Pinpoint the cell where the given text exists, returning its (x, y) midpoint coordinate. 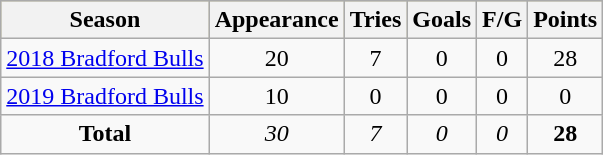
2018 Bradford Bulls (105, 58)
Total (105, 134)
20 (276, 58)
Points (566, 20)
30 (276, 134)
F/G (502, 20)
Goals (442, 20)
Season (105, 20)
10 (276, 96)
2019 Bradford Bulls (105, 96)
Appearance (276, 20)
Tries (376, 20)
